For the text-containing cell, return its midpoint in (x, y) coordinate format. 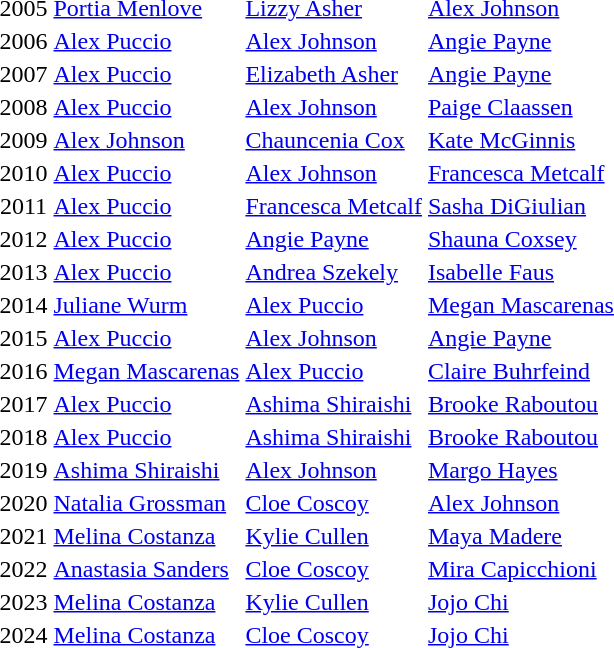
Juliane Wurm (146, 305)
Megan Mascarenas (146, 371)
Andrea Szekely (334, 272)
Elizabeth Asher (334, 74)
Angie Payne (334, 239)
Francesca Metcalf (334, 206)
Anastasia Sanders (146, 569)
Natalia Grossman (146, 503)
Chauncenia Cox (334, 140)
